Return [x, y] of the center of cell containing provided text 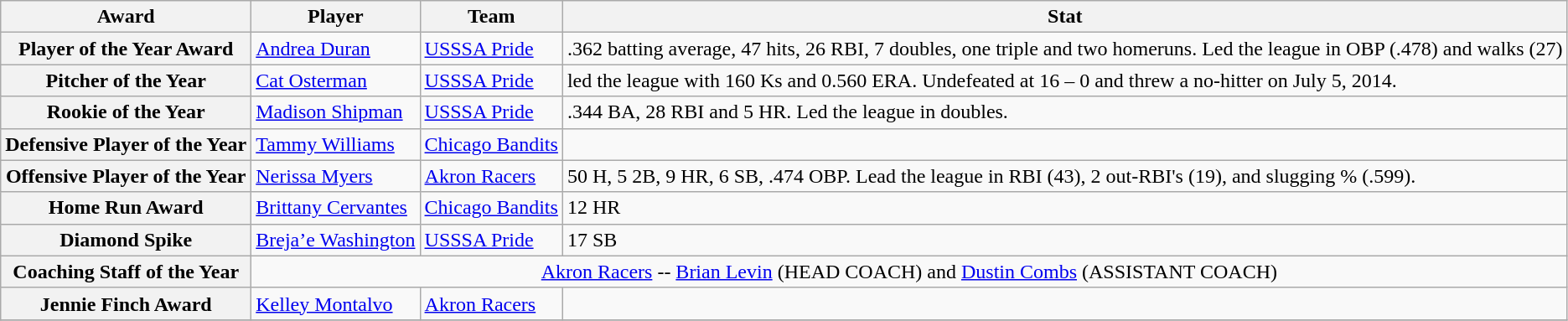
Home Run Award [126, 208]
Andrea Duran [335, 49]
Tammy Williams [335, 144]
Cat Osterman [335, 80]
Madison Shipman [335, 112]
17 SB [1064, 240]
Team [491, 17]
Nerissa Myers [335, 176]
Player [335, 17]
Rookie of the Year [126, 112]
Player of the Year Award [126, 49]
Award [126, 17]
.362 batting average, 47 hits, 26 RBI, 7 doubles, one triple and two homeruns. Led the league in OBP (.478) and walks (27) [1064, 49]
Kelley Montalvo [335, 303]
led the league with 160 Ks and 0.560 ERA. Undefeated at 16 – 0 and threw a no-hitter on July 5, 2014. [1064, 80]
Pitcher of the Year [126, 80]
.344 BA, 28 RBI and 5 HR. Led the league in doubles. [1064, 112]
Akron Racers -- Brian Levin (HEAD COACH) and Dustin Combs (ASSISTANT COACH) [909, 272]
Diamond Spike [126, 240]
Coaching Staff of the Year [126, 272]
Offensive Player of the Year [126, 176]
Stat [1064, 17]
Brittany Cervantes [335, 208]
12 HR [1064, 208]
50 H, 5 2B, 9 HR, 6 SB, .474 OBP. Lead the league in RBI (43), 2 out-RBI's (19), and slugging % (.599). [1064, 176]
Defensive Player of the Year [126, 144]
Breja’e Washington [335, 240]
Jennie Finch Award [126, 303]
